Detect which cell encompasses the target text, then output its (X, Y) center coordinate. 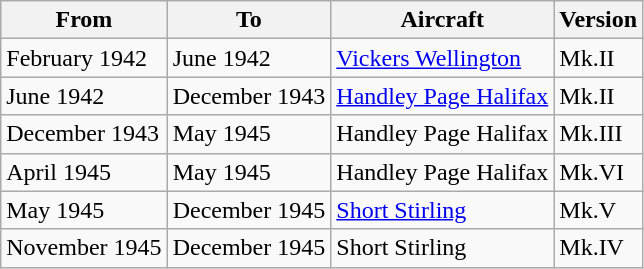
April 1945 (84, 172)
To (249, 20)
February 1942 (84, 58)
Mk.IV (598, 248)
Mk.VI (598, 172)
Mk.III (598, 134)
Mk.V (598, 210)
Vickers Wellington (442, 58)
November 1945 (84, 248)
From (84, 20)
Aircraft (442, 20)
Version (598, 20)
